Output the [x, y] coordinate of the center of the cell containing the given text.  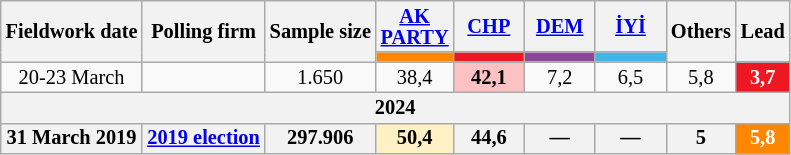
Fieldwork date [72, 30]
CHP [488, 26]
1.650 [320, 78]
6,5 [630, 78]
20-23 March [72, 78]
5 [701, 138]
7,2 [560, 78]
2019 election [203, 138]
42,1 [488, 78]
Polling firm [203, 30]
2024 [396, 108]
Sample size [320, 30]
44,6 [488, 138]
50,4 [415, 138]
38,4 [415, 78]
3,7 [763, 78]
Lead [763, 30]
31 March 2019 [72, 138]
297.906 [320, 138]
DEM [560, 26]
Others [701, 30]
İYİ [630, 26]
AK PARTY [415, 26]
